Locate the cell with the specified text and output its [X, Y] center coordinate. 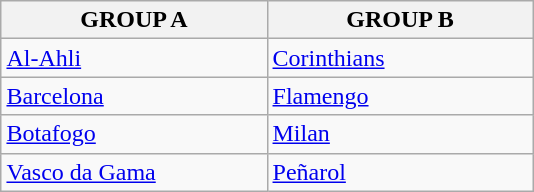
Milan [400, 134]
Barcelona [134, 96]
Al-Ahli [134, 58]
Botafogo [134, 134]
Peñarol [400, 172]
Flamengo [400, 96]
GROUP A [134, 20]
Corinthians [400, 58]
Vasco da Gama [134, 172]
GROUP B [400, 20]
